Scan for the cell matching the given text and deliver its (x, y) coordinate at center. 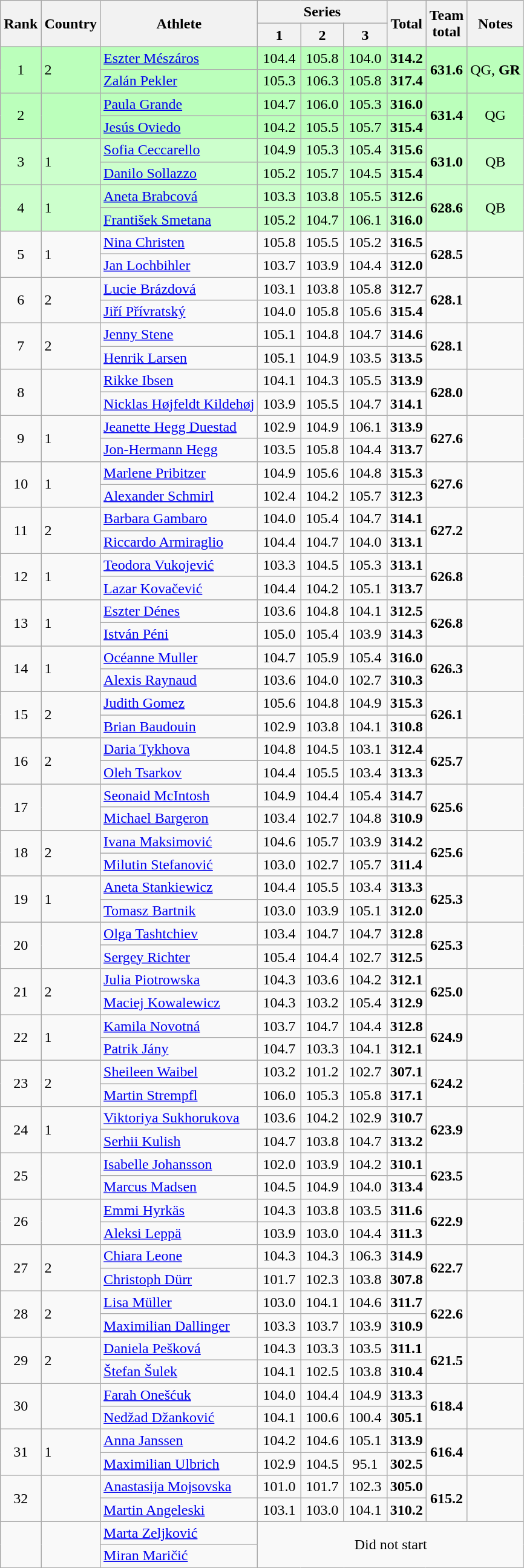
30 (21, 1406)
13 (21, 622)
100.4 (365, 1418)
Total (407, 24)
31 (21, 1452)
Martin Strempfl (179, 1095)
Jenny Stene (179, 335)
16 (21, 761)
624.2 (447, 1084)
6 (21, 300)
Michael Bargeron (179, 819)
4 (21, 208)
František Smetana (179, 219)
Teodora Vukojević (179, 565)
317.4 (407, 81)
Judith Gomez (179, 703)
105.0 (280, 634)
Aleksi Leppä (179, 1233)
Lucie Brázdová (179, 289)
Seonaid McIntosh (179, 796)
317.1 (407, 1095)
95.1 (365, 1464)
Nina Christen (179, 242)
615.2 (447, 1498)
Notes (496, 24)
Patrik Jány (179, 1049)
311.1 (407, 1348)
311.3 (407, 1233)
Emmi Hyrkäs (179, 1210)
624.9 (447, 1038)
Anastasija Mojsovska (179, 1487)
Kamila Novotná (179, 1026)
Aneta Brabcová (179, 196)
622.6 (447, 1314)
10 (21, 484)
Jon-Hermann Hegg (179, 450)
Riccardo Armiraglio (179, 542)
Country (71, 24)
Serhii Kulish (179, 1141)
105.9 (322, 657)
631.6 (447, 70)
27 (21, 1268)
21 (21, 991)
622.9 (447, 1222)
12 (21, 576)
625.0 (447, 991)
Series (322, 12)
102.0 (280, 1164)
István Péni (179, 634)
313.4 (407, 1187)
313.5 (407, 358)
Martin Angeleski (179, 1510)
19 (21, 899)
310.1 (407, 1164)
Teamtotal (447, 24)
Štefan Šulek (179, 1371)
314.6 (407, 335)
Alexander Schmirl (179, 496)
Jan Lochbihler (179, 265)
Lazar Kovačević (179, 588)
312.9 (407, 1003)
QG (496, 116)
Brian Baudouin (179, 726)
Tomasz Bartnik (179, 911)
Sergey Richter (179, 957)
Viktoriya Sukhorukova (179, 1118)
Did not start (391, 1544)
29 (21, 1360)
310.2 (407, 1510)
Nicklas Højfeldt Kildehøj (179, 404)
Christoph Dürr (179, 1279)
311.6 (407, 1210)
625.7 (447, 761)
312.3 (407, 496)
Zalán Pekler (179, 81)
Paula Grande (179, 104)
311.7 (407, 1302)
310.7 (407, 1118)
313.2 (407, 1141)
Jeanette Hegg Duestad (179, 427)
17 (21, 807)
Milutin Stefanović (179, 865)
314.3 (407, 634)
Henrik Larsen (179, 358)
9 (21, 438)
631.0 (447, 162)
Lisa Müller (179, 1302)
102.5 (322, 1371)
101.0 (280, 1487)
Maximilian Dallinger (179, 1325)
Marlene Pribitzer (179, 473)
Aneta Stankiewicz (179, 888)
Farah Onešćuk (179, 1394)
Daniela Pešková (179, 1348)
100.6 (322, 1418)
Marta Zeljković (179, 1533)
312.6 (407, 196)
627.2 (447, 530)
Sheileen Waibel (179, 1072)
23 (21, 1084)
626.1 (447, 715)
Jesús Oviedo (179, 127)
Jiří Přívratský (179, 312)
Julia Piotrowska (179, 980)
5 (21, 254)
25 (21, 1176)
101.2 (322, 1072)
11 (21, 530)
8 (21, 392)
628.5 (447, 254)
18 (21, 853)
310.4 (407, 1371)
623.9 (447, 1130)
616.4 (447, 1452)
310.8 (407, 726)
Eszter Mészáros (179, 58)
618.4 (447, 1406)
312.4 (407, 749)
305.1 (407, 1418)
Chiara Leone (179, 1256)
311.4 (407, 865)
Marcus Madsen (179, 1187)
15 (21, 715)
Sofia Ceccarello (179, 150)
626.3 (447, 668)
20 (21, 945)
628.6 (447, 208)
Athlete (179, 24)
26 (21, 1222)
310.3 (407, 680)
315.6 (407, 150)
Anna Janssen (179, 1441)
102.4 (280, 496)
Ivana Maksimović (179, 842)
307.8 (407, 1279)
QG, GR (496, 70)
Maciej Kowalewicz (179, 1003)
Rank (21, 24)
Eszter Dénes (179, 611)
Danilo Sollazzo (179, 173)
28 (21, 1314)
32 (21, 1498)
Océanne Muller (179, 657)
307.1 (407, 1072)
24 (21, 1130)
7 (21, 346)
314.9 (407, 1256)
621.5 (447, 1360)
Olga Tashtchiev (179, 934)
Daria Tykhova (179, 749)
305.0 (407, 1487)
Nedžad Džanković (179, 1418)
302.5 (407, 1464)
Miran Maričić (179, 1556)
Alexis Raynaud (179, 680)
622.7 (447, 1268)
Maximilian Ulbrich (179, 1464)
631.4 (447, 116)
312.7 (407, 289)
Barbara Gambaro (179, 519)
Rikke Ibsen (179, 381)
14 (21, 668)
Oleh Tsarkov (179, 772)
22 (21, 1038)
314.7 (407, 796)
623.5 (447, 1176)
316.5 (407, 242)
Isabelle Johansson (179, 1164)
628.0 (447, 392)
